From the cell containing the given text, extract its center point as (X, Y) coordinate. 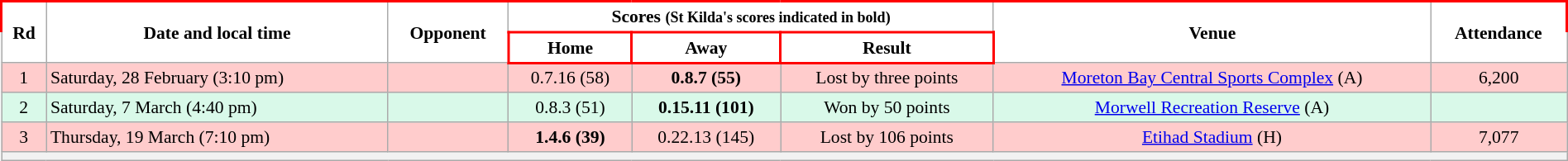
Result (887, 48)
Date and local time (217, 32)
Venue (1212, 32)
Saturday, 28 February (3:10 pm) (217, 78)
Home (571, 48)
1.4.6 (39) (571, 137)
3 (24, 137)
2 (24, 108)
Opponent (448, 32)
Scores (St Kilda's scores indicated in bold) (751, 17)
Attendance (1499, 32)
Moreton Bay Central Sports Complex (A) (1212, 78)
Morwell Recreation Reserve (A) (1212, 108)
Lost by 106 points (887, 137)
Won by 50 points (887, 108)
6,200 (1499, 78)
7,077 (1499, 137)
Rd (24, 32)
Saturday, 7 March (4:40 pm) (217, 108)
0.8.7 (55) (706, 78)
0.22.13 (145) (706, 137)
Lost by three points (887, 78)
1 (24, 78)
0.15.11 (101) (706, 108)
Away (706, 48)
0.8.3 (51) (571, 108)
0.7.16 (58) (571, 78)
Thursday, 19 March (7:10 pm) (217, 137)
Etihad Stadium (H) (1212, 137)
